From the cell containing the given text, extract its center point as (x, y) coordinate. 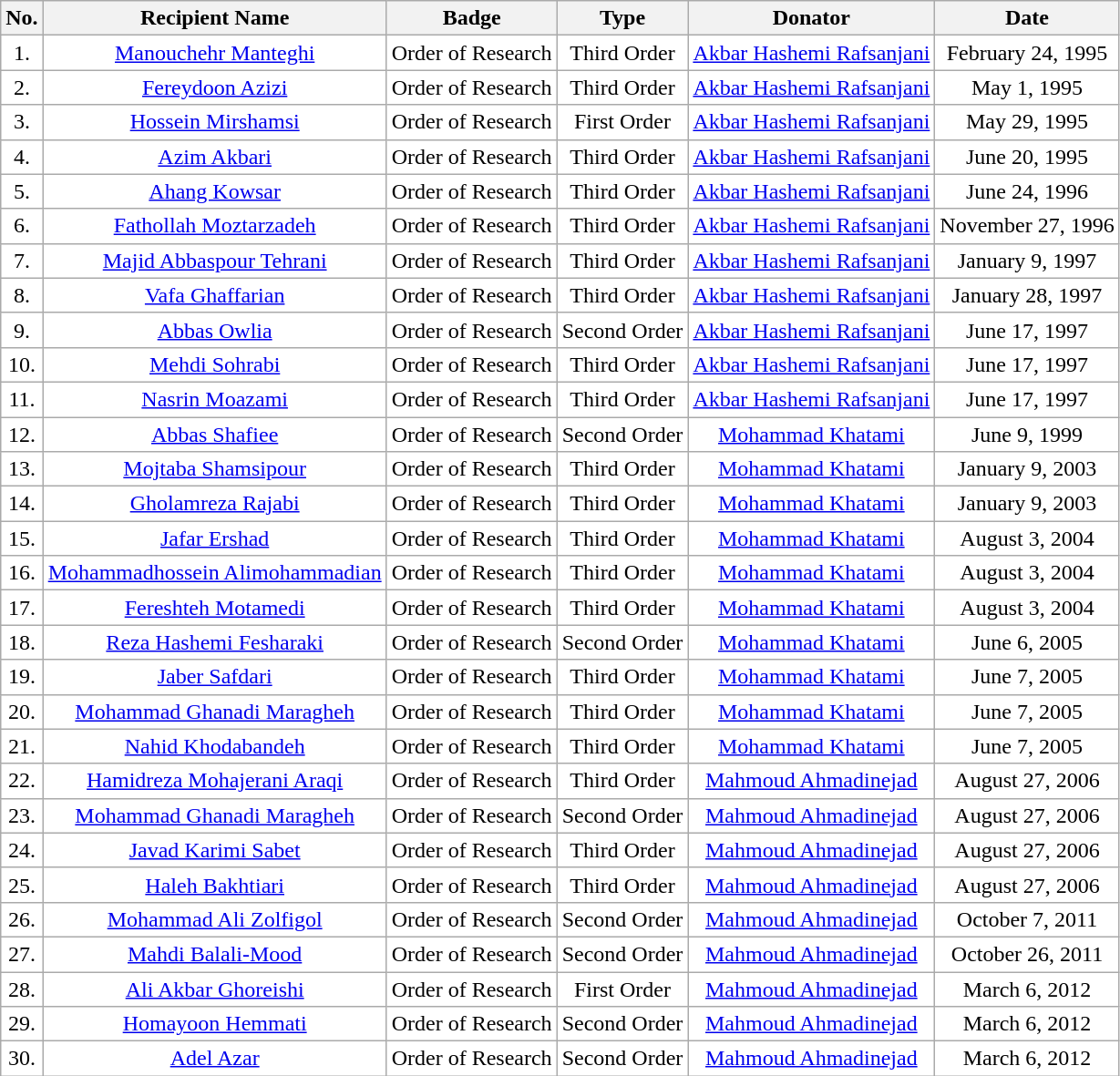
Mojtaba Shamsipour (215, 469)
Fathollah Moztarzadeh (215, 226)
23. (22, 815)
11. (22, 399)
Type (622, 18)
October 26, 2011 (1027, 954)
27. (22, 954)
28. (22, 989)
13. (22, 469)
Homayoon Hemmati (215, 1024)
3. (22, 122)
17. (22, 608)
1. (22, 53)
Jaber Safdari (215, 677)
19. (22, 677)
18. (22, 642)
Nahid Khodabandeh (215, 746)
Reza Hashemi Fesharaki (215, 642)
14. (22, 504)
June 24, 1996 (1027, 191)
Date (1027, 18)
Adel Azar (215, 1059)
Mehdi Sohrabi (215, 364)
12. (22, 435)
June 9, 1999 (1027, 435)
10. (22, 364)
No. (22, 18)
Haleh Bakhtiari (215, 885)
October 7, 2011 (1027, 919)
26. (22, 919)
Mohammadhossein Alimohammadian (215, 573)
Ali Akbar Ghoreishi (215, 989)
30. (22, 1059)
May 1, 1995 (1027, 87)
Fereshteh Motamedi (215, 608)
February 24, 1995 (1027, 53)
Hamidreza Mohajerani Araqi (215, 781)
Azim Akbari (215, 157)
Donator (811, 18)
25. (22, 885)
June 20, 1995 (1027, 157)
January 9, 1997 (1027, 261)
24. (22, 850)
15. (22, 538)
Badge (472, 18)
4. (22, 157)
November 27, 1996 (1027, 226)
22. (22, 781)
Ahang Kowsar (215, 191)
Nasrin Moazami (215, 399)
Mohammad Ali Zolfigol (215, 919)
Manouchehr Manteghi (215, 53)
Recipient Name (215, 18)
Fereydoon Azizi (215, 87)
9. (22, 330)
7. (22, 261)
5. (22, 191)
Jafar Ershad (215, 538)
8. (22, 295)
Mahdi Balali-Mood (215, 954)
Javad Karimi Sabet (215, 850)
29. (22, 1024)
Abbas Shafiee (215, 435)
Hossein Mirshamsi (215, 122)
Abbas Owlia (215, 330)
January 28, 1997 (1027, 295)
21. (22, 746)
Majid Abbaspour Tehrani (215, 261)
16. (22, 573)
May 29, 1995 (1027, 122)
20. (22, 712)
2. (22, 87)
6. (22, 226)
Gholamreza Rajabi (215, 504)
June 6, 2005 (1027, 642)
Vafa Ghaffarian (215, 295)
